Find where the given text appears and provide that cell's center as [X, Y] coordinate. 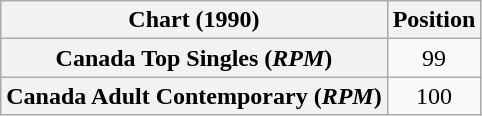
Canada Top Singles (RPM) [194, 58]
100 [434, 96]
Canada Adult Contemporary (RPM) [194, 96]
99 [434, 58]
Position [434, 20]
Chart (1990) [194, 20]
